Extract the (X, Y) coordinate from the center of the cell holding the provided text.  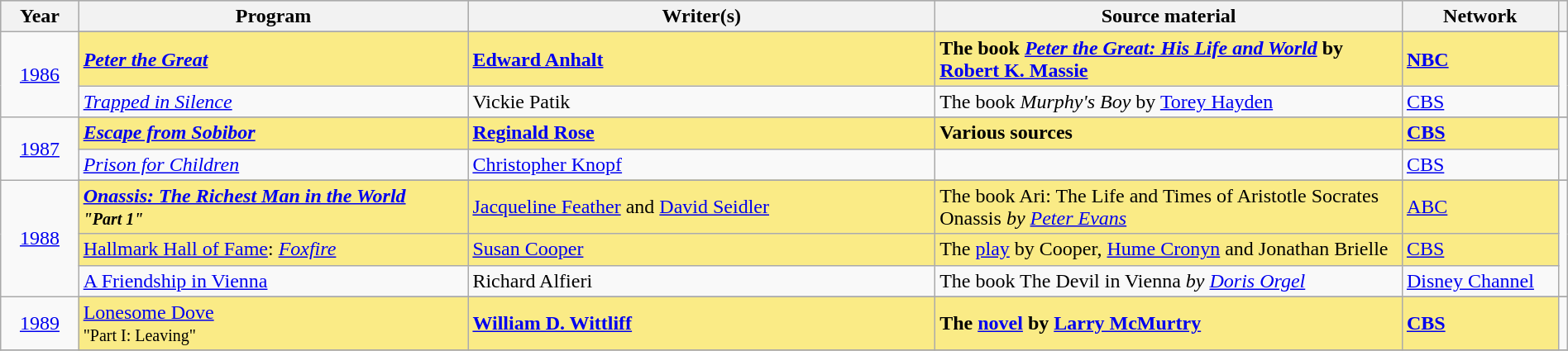
The novel by Larry McMurtry (1169, 324)
Edward Anhalt (701, 59)
Escape from Sobibor (273, 133)
1989 (40, 324)
Year (40, 17)
Trapped in Silence (273, 102)
Various sources (1169, 133)
Disney Channel (1480, 281)
William D. Wittliff (701, 324)
Network (1480, 17)
The book The Devil in Vienna by Doris Orgel (1169, 281)
Source material (1169, 17)
Prison for Children (273, 164)
Vickie Patik (701, 102)
1987 (40, 149)
Reginald Rose (701, 133)
ABC (1480, 206)
Onassis: The Richest Man in the World"Part 1" (273, 206)
Hallmark Hall of Fame: Foxfire (273, 249)
Lonesome Dove"Part I: Leaving" (273, 324)
A Friendship in Vienna (273, 281)
The play by Cooper, Hume Cronyn and Jonathan Brielle (1169, 249)
Peter the Great (273, 59)
Writer(s) (701, 17)
Program (273, 17)
Christopher Knopf (701, 164)
NBC (1480, 59)
The book Ari: The Life and Times of Aristotle Socrates Onassis by Peter Evans (1169, 206)
1988 (40, 238)
The book Peter the Great: His Life and World by Robert K. Massie (1169, 59)
Richard Alfieri (701, 281)
1986 (40, 74)
Susan Cooper (701, 249)
The book Murphy's Boy by Torey Hayden (1169, 102)
Jacqueline Feather and David Seidler (701, 206)
